Output the [x, y] coordinate of the center of the cell containing the given text.  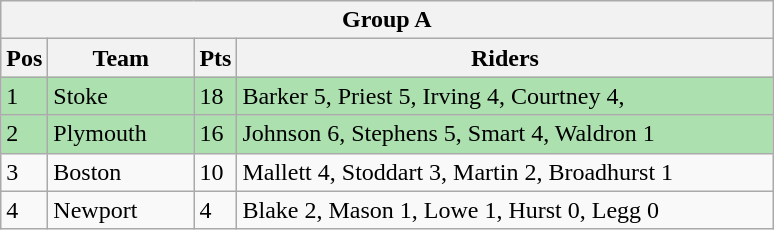
3 [24, 172]
18 [216, 96]
Pos [24, 58]
Group A [387, 20]
10 [216, 172]
Barker 5, Priest 5, Irving 4, Courtney 4, [505, 96]
2 [24, 134]
16 [216, 134]
Riders [505, 58]
Pts [216, 58]
Stoke [121, 96]
Mallett 4, Stoddart 3, Martin 2, Broadhurst 1 [505, 172]
1 [24, 96]
Johnson 6, Stephens 5, Smart 4, Waldron 1 [505, 134]
Plymouth [121, 134]
Team [121, 58]
Boston [121, 172]
Blake 2, Mason 1, Lowe 1, Hurst 0, Legg 0 [505, 210]
Newport [121, 210]
